Scan for the cell matching the given text and deliver its [x, y] coordinate at center. 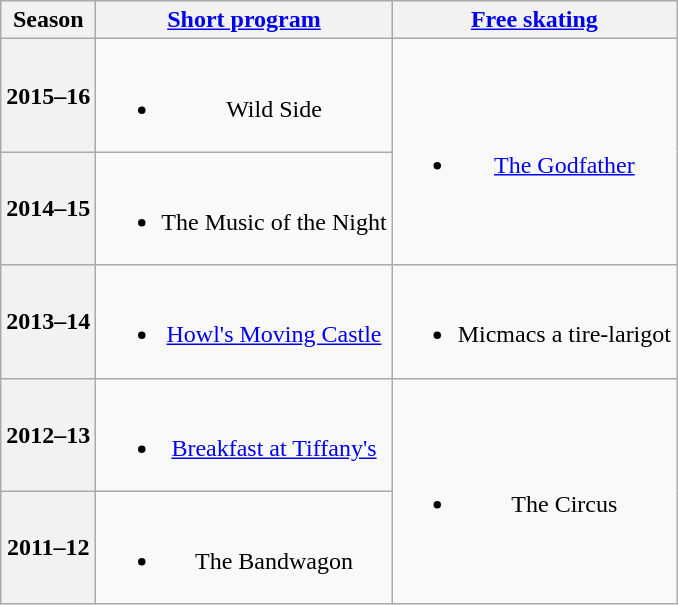
Wild Side [244, 96]
Breakfast at Tiffany's [244, 434]
Howl's Moving Castle [244, 322]
The Music of the Night [244, 208]
Season [48, 20]
The Circus [534, 491]
Short program [244, 20]
2013–14 [48, 322]
2014–15 [48, 208]
2012–13 [48, 434]
The Bandwagon [244, 548]
2011–12 [48, 548]
The Godfather [534, 152]
Micmacs a tire-larigot [534, 322]
2015–16 [48, 96]
Free skating [534, 20]
